Capture the cell that displays the provided text and extract its [X, Y] central coordinate. 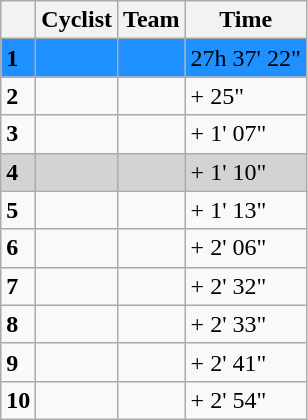
+ 25" [246, 96]
Time [246, 20]
Cyclist [77, 20]
+ 1' 13" [246, 210]
+ 2' 41" [246, 362]
+ 2' 54" [246, 400]
+ 2' 06" [246, 248]
+ 1' 10" [246, 172]
8 [18, 324]
27h 37' 22" [246, 58]
+ 2' 33" [246, 324]
+ 1' 07" [246, 134]
10 [18, 400]
7 [18, 286]
6 [18, 248]
9 [18, 362]
Team [152, 20]
+ 2' 32" [246, 286]
3 [18, 134]
4 [18, 172]
5 [18, 210]
1 [18, 58]
2 [18, 96]
